Capture the cell that displays the provided text and extract its (X, Y) central coordinate. 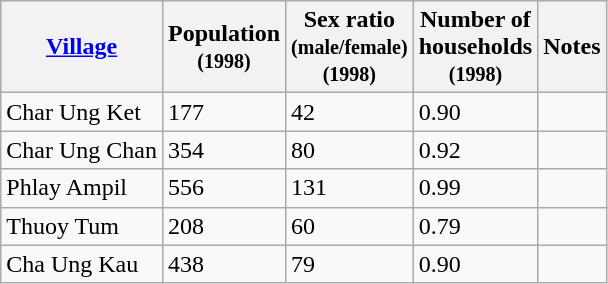
Population(1998) (224, 47)
556 (224, 188)
Notes (572, 47)
79 (350, 264)
0.99 (475, 188)
438 (224, 264)
Char Ung Chan (82, 150)
Village (82, 47)
60 (350, 226)
177 (224, 112)
354 (224, 150)
0.92 (475, 150)
Sex ratio(male/female)(1998) (350, 47)
Cha Ung Kau (82, 264)
Number ofhouseholds(1998) (475, 47)
Phlay Ampil (82, 188)
80 (350, 150)
42 (350, 112)
Char Ung Ket (82, 112)
0.79 (475, 226)
208 (224, 226)
131 (350, 188)
Thuoy Tum (82, 226)
